Pinpoint the cell where the given text exists, returning its (X, Y) midpoint coordinate. 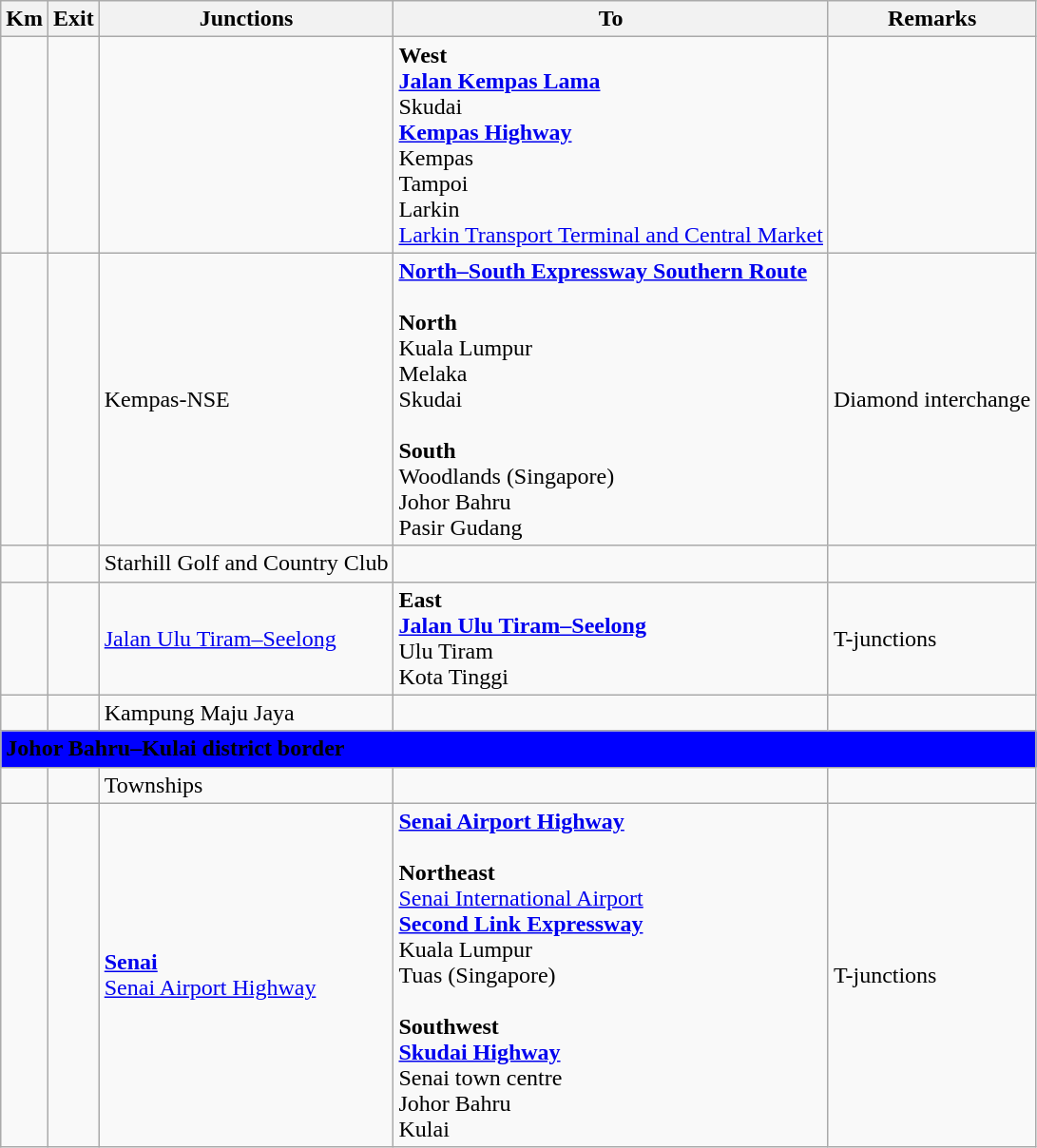
Kempas-NSE (246, 399)
Diamond interchange (931, 399)
Exit (73, 19)
Jalan Ulu Tiram–Seelong (246, 639)
Johor Bahru–Kulai district border (519, 749)
West Jalan Kempas LamaSkudai Kempas HighwayKempasTampoiLarkinLarkin Transport Terminal and Central Market (611, 144)
To (611, 19)
Km (25, 19)
East Jalan Ulu Tiram–SeelongUlu TiramKota Tinggi (611, 639)
SenaiSenai Airport Highway (246, 975)
Townships (246, 785)
Remarks (931, 19)
Starhill Golf and Country Club (246, 564)
Junctions (246, 19)
North–South Expressway Southern RouteNorthKuala LumpurMelakaSkudaiSouthWoodlands (Singapore)Johor BahruPasir Gudang (611, 399)
Kampung Maju Jaya (246, 713)
